Output the [X, Y] coordinate of the center of the cell containing the given text.  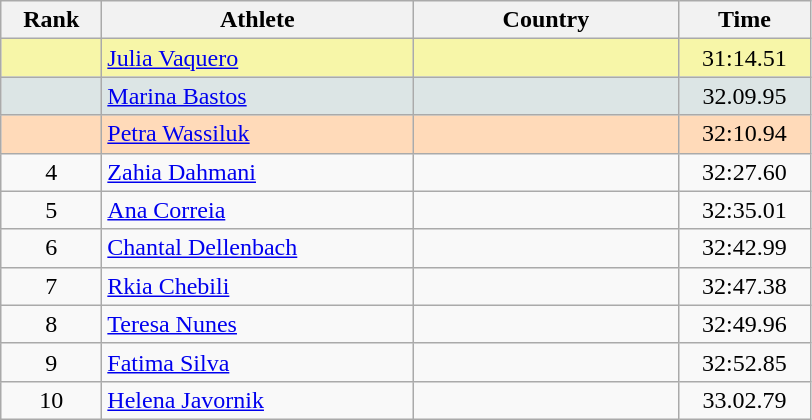
32:47.38 [744, 286]
Rank [52, 20]
Fatima Silva [258, 362]
6 [52, 248]
Julia Vaquero [258, 58]
Chantal Dellenbach [258, 248]
Petra Wassiluk [258, 134]
Athlete [258, 20]
32:35.01 [744, 210]
Marina Bastos [258, 96]
Zahia Dahmani [258, 172]
31:14.51 [744, 58]
32.09.95 [744, 96]
33.02.79 [744, 400]
32:49.96 [744, 324]
Teresa Nunes [258, 324]
32:27.60 [744, 172]
32:10.94 [744, 134]
32:42.99 [744, 248]
5 [52, 210]
Ana Correia [258, 210]
10 [52, 400]
9 [52, 362]
Country [546, 20]
32:52.85 [744, 362]
4 [52, 172]
7 [52, 286]
Rkia Chebili [258, 286]
Time [744, 20]
8 [52, 324]
Helena Javornik [258, 400]
